Return [x, y] of the center of cell containing provided text 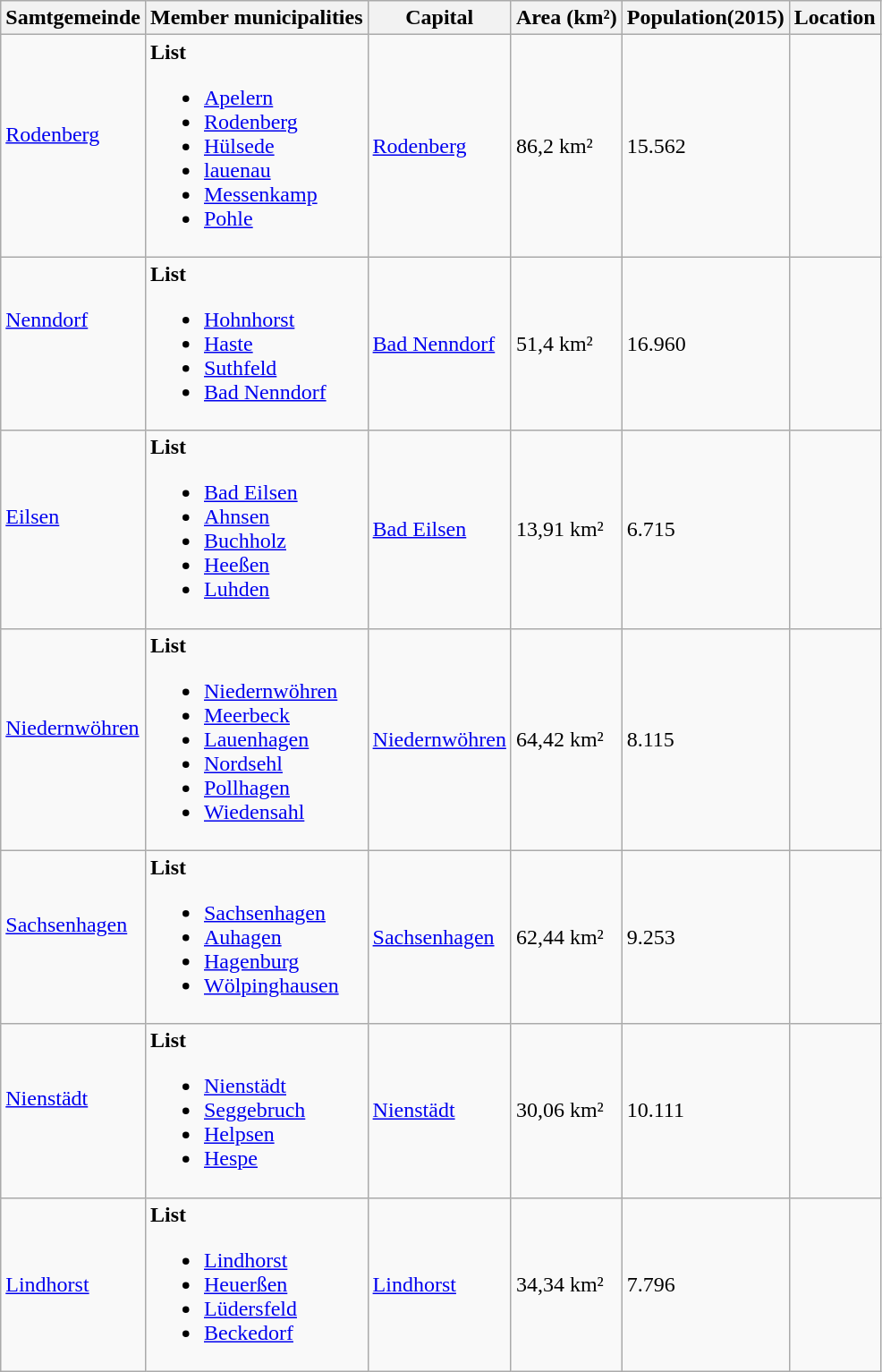
16.960 [705, 344]
15.562 [705, 146]
7.796 [705, 1284]
ListLindhorstHeuerßenLüdersfeldBeckedorf [256, 1284]
51,4 km² [566, 344]
Bad Eilsen [439, 530]
Location [835, 18]
Capital [439, 18]
ListSachsenhagenAuhagenHagenburgWölpinghausen [256, 937]
ListHohnhorstHasteSuthfeldBad Nenndorf [256, 344]
10.111 [705, 1111]
ListBad EilsenAhnsenBuchholzHeeßenLuhden [256, 530]
34,34 km² [566, 1284]
6.715 [705, 530]
30,06 km² [566, 1111]
86,2 km² [566, 146]
13,91 km² [566, 530]
9.253 [705, 937]
Samtgemeinde [73, 18]
ListApelernRodenbergHülsedelauenauMessenkampPohle [256, 146]
ListNienstädtSeggebruchHelpsenHespe [256, 1111]
Area (km²) [566, 18]
62,44 km² [566, 937]
Nenndorf [73, 344]
ListNiedernwöhrenMeerbeckLauenhagenNordsehlPollhagenWiedensahl [256, 739]
Population(2015) [705, 18]
Eilsen [73, 530]
8.115 [705, 739]
Bad Nenndorf [439, 344]
64,42 km² [566, 739]
Member municipalities [256, 18]
